Output the (x, y) coordinate of the center of the cell containing the given text.  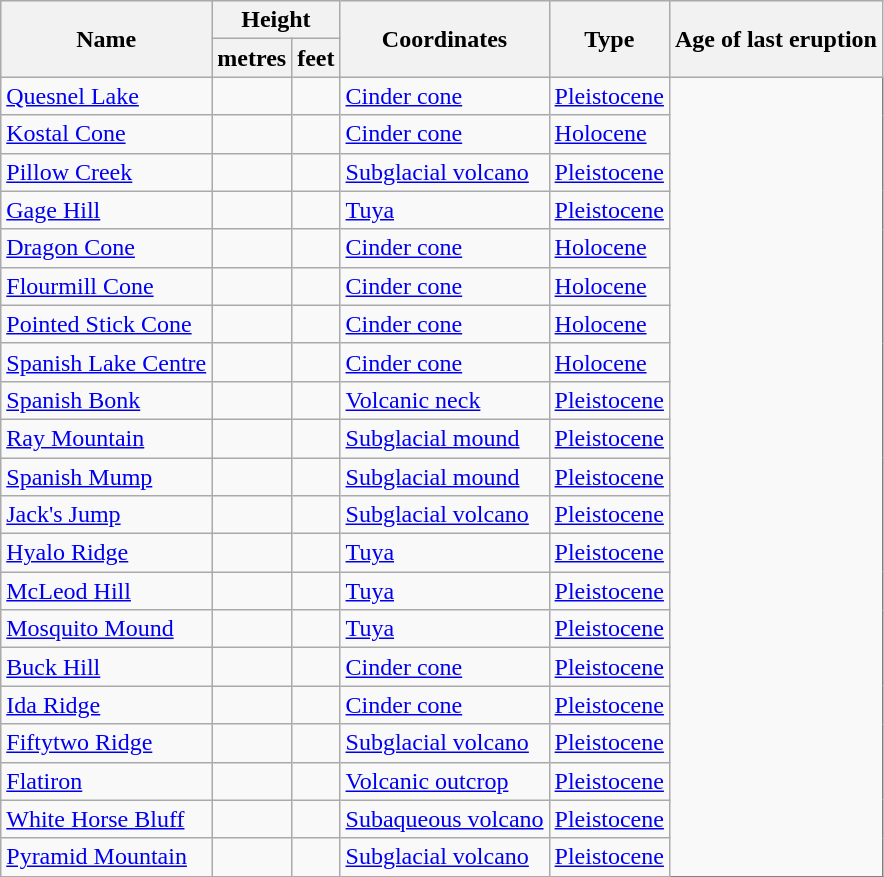
feet (316, 58)
Fiftytwo Ridge (106, 743)
Name (106, 39)
Spanish Lake Centre (106, 362)
Kostal Cone (106, 134)
Hyalo Ridge (106, 553)
Spanish Mump (106, 477)
White Horse Bluff (106, 819)
Ray Mountain (106, 438)
Flourmill Cone (106, 286)
Gage Hill (106, 210)
Pointed Stick Cone (106, 324)
McLeod Hill (106, 591)
Jack's Jump (106, 515)
Quesnel Lake (106, 96)
Height (276, 20)
Pyramid Mountain (106, 857)
Subaqueous volcano (444, 819)
Type (609, 39)
Buck Hill (106, 667)
Age of last eruption (776, 39)
Flatiron (106, 781)
metres (252, 58)
Dragon Cone (106, 248)
Mosquito Mound (106, 629)
Volcanic outcrop (444, 781)
Coordinates (444, 39)
Spanish Bonk (106, 400)
Pillow Creek (106, 172)
Volcanic neck (444, 400)
Ida Ridge (106, 705)
